Pinpoint the cell where the given text exists, returning its [x, y] midpoint coordinate. 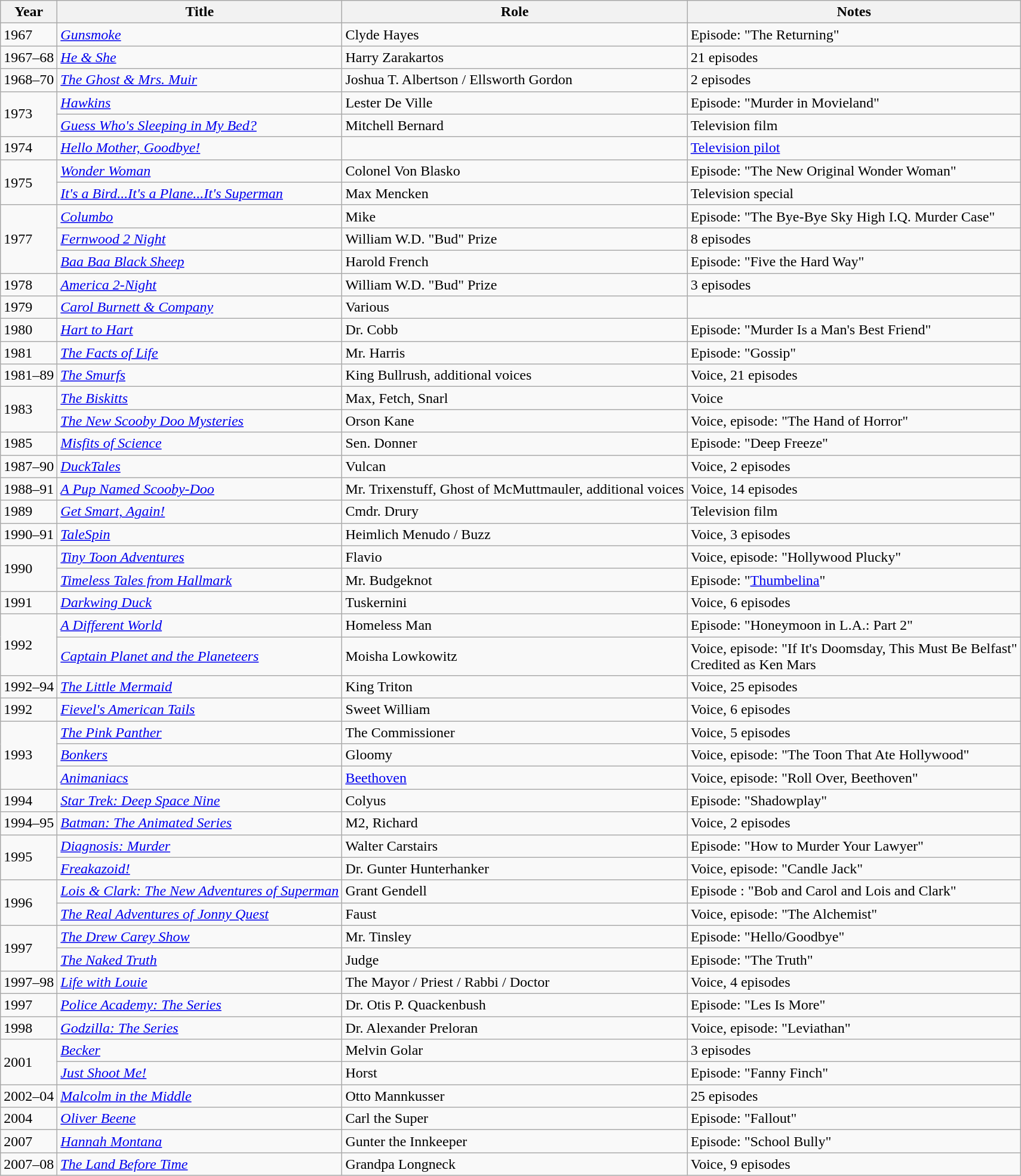
Walter Carstairs [515, 846]
Voice, 25 episodes [854, 687]
Gunter the Innkeeper [515, 1141]
Homeless Man [515, 625]
Dr. Alexander Preloran [515, 1027]
Fievel's American Tails [199, 710]
1993 [29, 755]
The Drew Carey Show [199, 937]
Godzilla: The Series [199, 1027]
The Facts of Life [199, 353]
Voice [854, 398]
1978 [29, 285]
1990–91 [29, 534]
Horst [515, 1073]
Star Trek: Deep Space Nine [199, 801]
Notes [854, 12]
1997–98 [29, 982]
Fernwood 2 Night [199, 239]
Sen. Donner [515, 444]
Voice, episode: "The Alchemist" [854, 914]
Mike [515, 216]
Dr. Gunter Hunterhanker [515, 869]
1994–95 [29, 823]
The Smurfs [199, 375]
1983 [29, 410]
Heimlich Menudo / Buzz [515, 534]
A Pup Named Scooby-Doo [199, 489]
1990 [29, 568]
Mr. Trixenstuff, Ghost of McMuttmauler, additional voices [515, 489]
Columbo [199, 216]
Mr. Tinsley [515, 937]
Just Shoot Me! [199, 1073]
Episode: "Five the Hard Way" [854, 261]
Episode: "The Truth" [854, 959]
King Triton [515, 687]
1973 [29, 114]
Bonkers [199, 755]
Clyde Hayes [515, 35]
2007–08 [29, 1164]
8 episodes [854, 239]
Lois & Clark: The New Adventures of Superman [199, 891]
Voice, episode: "The Hand of Horror" [854, 421]
Timeless Tales from Hallmark [199, 580]
The Ghost & Mrs. Muir [199, 80]
Judge [515, 959]
M2, Richard [515, 823]
Colonel Von Blasko [515, 171]
America 2-Night [199, 285]
1998 [29, 1027]
1988–91 [29, 489]
Voice, episode: "Leviathan" [854, 1027]
Role [515, 12]
Voice, 3 episodes [854, 534]
King Bullrush, additional voices [515, 375]
It's a Bird...It's a Plane...It's Superman [199, 193]
Television special [854, 193]
2001 [29, 1062]
Colyus [515, 801]
2007 [29, 1141]
Melvin Golar [515, 1051]
The Little Mermaid [199, 687]
Episode: "How to Murder Your Lawyer" [854, 846]
Mitchell Bernard [515, 125]
Episode: "Murder in Movieland" [854, 103]
Orson Kane [515, 421]
Sweet William [515, 710]
Grant Gendell [515, 891]
Oliver Beene [199, 1119]
Joshua T. Albertson / Ellsworth Gordon [515, 80]
Diagnosis: Murder [199, 846]
Hart to Hart [199, 330]
Malcolm in the Middle [199, 1096]
Dr. Otis P. Quackenbush [515, 1005]
Title [199, 12]
The Commissioner [515, 732]
Various [515, 307]
Voice, 9 episodes [854, 1164]
1981–89 [29, 375]
Episode: "Les Is More" [854, 1005]
1985 [29, 444]
Voice, episode: "The Toon That Ate Hollywood" [854, 755]
Voice, 5 episodes [854, 732]
Wonder Woman [199, 171]
1979 [29, 307]
21 episodes [854, 57]
1968–70 [29, 80]
A Different World [199, 625]
Tiny Toon Adventures [199, 557]
He & She [199, 57]
Episode: "Fallout" [854, 1119]
Max Mencken [515, 193]
2004 [29, 1119]
The New Scooby Doo Mysteries [199, 421]
Guess Who's Sleeping in My Bed? [199, 125]
Police Academy: The Series [199, 1005]
Carl the Super [515, 1119]
The Real Adventures of Jonny Quest [199, 914]
1967–68 [29, 57]
Captain Planet and the Planeteers [199, 655]
1992–94 [29, 687]
Vulcan [515, 466]
Flavio [515, 557]
Moisha Lowkowitz [515, 655]
Get Smart, Again! [199, 512]
Episode: "Thumbelina" [854, 580]
Mr. Budgeknot [515, 580]
Mr. Harris [515, 353]
Television pilot [854, 148]
Episode: "Gossip" [854, 353]
Episode: "The New Original Wonder Woman" [854, 171]
Dr. Cobb [515, 330]
Hello Mother, Goodbye! [199, 148]
The Biskitts [199, 398]
Episode: "The Bye-Bye Sky High I.Q. Murder Case" [854, 216]
Episode: "Shadowplay" [854, 801]
Max, Fetch, Snarl [515, 398]
Grandpa Longneck [515, 1164]
DuckTales [199, 466]
Voice, 4 episodes [854, 982]
25 episodes [854, 1096]
Year [29, 12]
Animaniacs [199, 778]
1987–90 [29, 466]
Otto Mannkusser [515, 1096]
The Naked Truth [199, 959]
Beethoven [515, 778]
Lester De Ville [515, 103]
1974 [29, 148]
Carol Burnett & Company [199, 307]
The Mayor / Priest / Rabbi / Doctor [515, 982]
1991 [29, 602]
1967 [29, 35]
Freakazoid! [199, 869]
TaleSpin [199, 534]
Becker [199, 1051]
Voice, 21 episodes [854, 375]
Hawkins [199, 103]
Voice, episode: "Roll Over, Beethoven" [854, 778]
Episode : "Bob and Carol and Lois and Clark" [854, 891]
Gloomy [515, 755]
Tuskernini [515, 602]
1994 [29, 801]
Baa Baa Black Sheep [199, 261]
2002–04 [29, 1096]
Harry Zarakartos [515, 57]
Harold French [515, 261]
Life with Louie [199, 982]
Episode: "Murder Is a Man's Best Friend" [854, 330]
The Land Before Time [199, 1164]
1995 [29, 857]
Voice, 14 episodes [854, 489]
Faust [515, 914]
2 episodes [854, 80]
Episode: "The Returning" [854, 35]
Misfits of Science [199, 444]
Darkwing Duck [199, 602]
Voice, episode: "If It's Doomsday, This Must Be Belfast"Credited as Ken Mars [854, 655]
Voice, episode: "Hollywood Plucky" [854, 557]
Hannah Montana [199, 1141]
1989 [29, 512]
Episode: "School Bully" [854, 1141]
The Pink Panther [199, 732]
Episode: "Fanny Finch" [854, 1073]
1977 [29, 239]
Gunsmoke [199, 35]
1980 [29, 330]
Batman: The Animated Series [199, 823]
Episode: "Hello/Goodbye" [854, 937]
1981 [29, 353]
Episode: "Honeymoon in L.A.: Part 2" [854, 625]
1996 [29, 903]
Voice, episode: "Candle Jack" [854, 869]
Episode: "Deep Freeze" [854, 444]
1975 [29, 182]
Cmdr. Drury [515, 512]
